For the text-containing cell, return its midpoint in [X, Y] coordinate format. 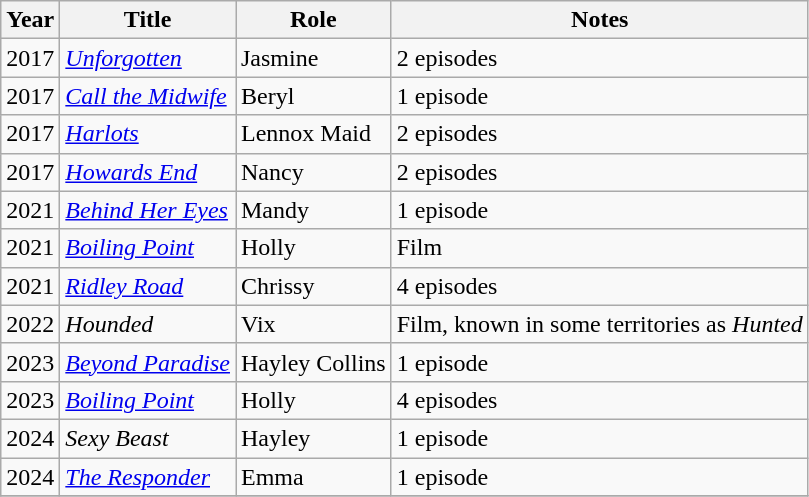
Hayley Collins [314, 362]
Year [30, 20]
Unforgotten [148, 58]
Call the Midwife [148, 96]
Howards End [148, 172]
Vix [314, 324]
Harlots [148, 134]
Beyond Paradise [148, 362]
Mandy [314, 210]
Beryl [314, 96]
Film [600, 248]
Behind Her Eyes [148, 210]
Nancy [314, 172]
Hayley [314, 438]
Chrissy [314, 286]
Jasmine [314, 58]
The Responder [148, 477]
Title [148, 20]
Sexy Beast [148, 438]
Role [314, 20]
Lennox Maid [314, 134]
Ridley Road [148, 286]
Film, known in some territories as Hunted [600, 324]
2022 [30, 324]
Hounded [148, 324]
Notes [600, 20]
Emma [314, 477]
